Output the (x, y) coordinate of the center of the cell containing the given text.  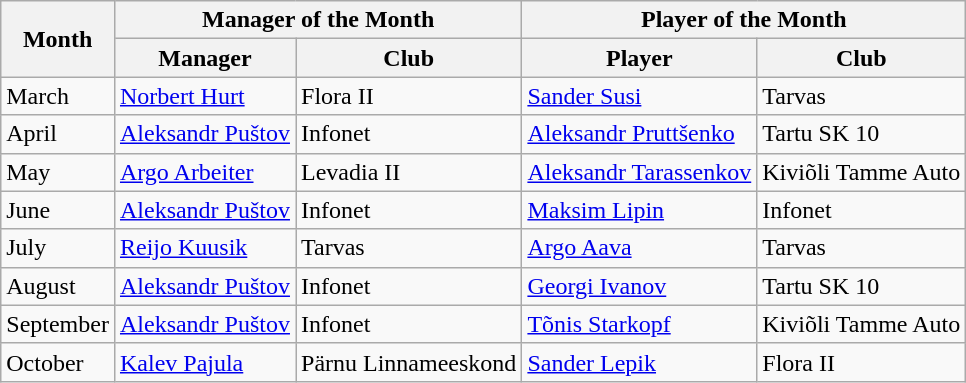
August (58, 286)
Manager of the Month (318, 20)
Month (58, 39)
Reijo Kuusik (204, 248)
Sander Lepik (640, 362)
Aleksandr Pruttšenko (640, 134)
Argo Arbeiter (204, 172)
Pärnu Linnameeskond (409, 362)
Georgi Ivanov (640, 286)
Kalev Pajula (204, 362)
May (58, 172)
Player (640, 58)
Argo Aava (640, 248)
October (58, 362)
Levadia II (409, 172)
March (58, 96)
June (58, 210)
Maksim Lipin (640, 210)
Sander Susi (640, 96)
September (58, 324)
Norbert Hurt (204, 96)
Manager (204, 58)
July (58, 248)
Player of the Month (744, 20)
Aleksandr Tarassenkov (640, 172)
April (58, 134)
Tõnis Starkopf (640, 324)
